Identify which cell holds the provided text, then report its (X, Y) central coordinate. 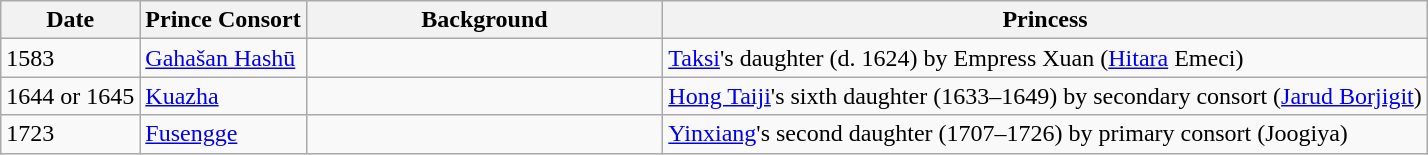
1583 (70, 58)
Fusengge (223, 134)
1723 (70, 134)
Taksi's daughter (d. 1624) by Empress Xuan (Hitara Emeci) (1045, 58)
Date (70, 20)
Yinxiang's second daughter (1707–1726) by primary consort (Joogiya) (1045, 134)
Hong Taiji's sixth daughter (1633–1649) by secondary consort (Jarud Borjigit) (1045, 96)
Kuazha (223, 96)
Gahašan Hashū (223, 58)
Prince Consort (223, 20)
Background (484, 20)
1644 or 1645 (70, 96)
Princess (1045, 20)
